Return the [X, Y] coordinate for the center point of the cell that contains the specified text.  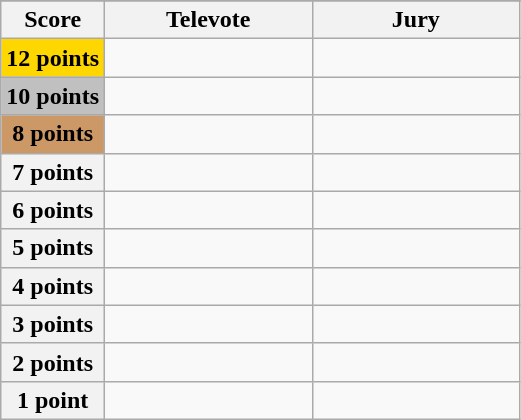
5 points [53, 248]
1 point [53, 400]
4 points [53, 286]
8 points [53, 134]
7 points [53, 172]
Televote [209, 20]
2 points [53, 362]
Jury [416, 20]
6 points [53, 210]
Score [53, 20]
10 points [53, 96]
3 points [53, 324]
12 points [53, 58]
